Pinpoint the cell where the given text exists, returning its (X, Y) midpoint coordinate. 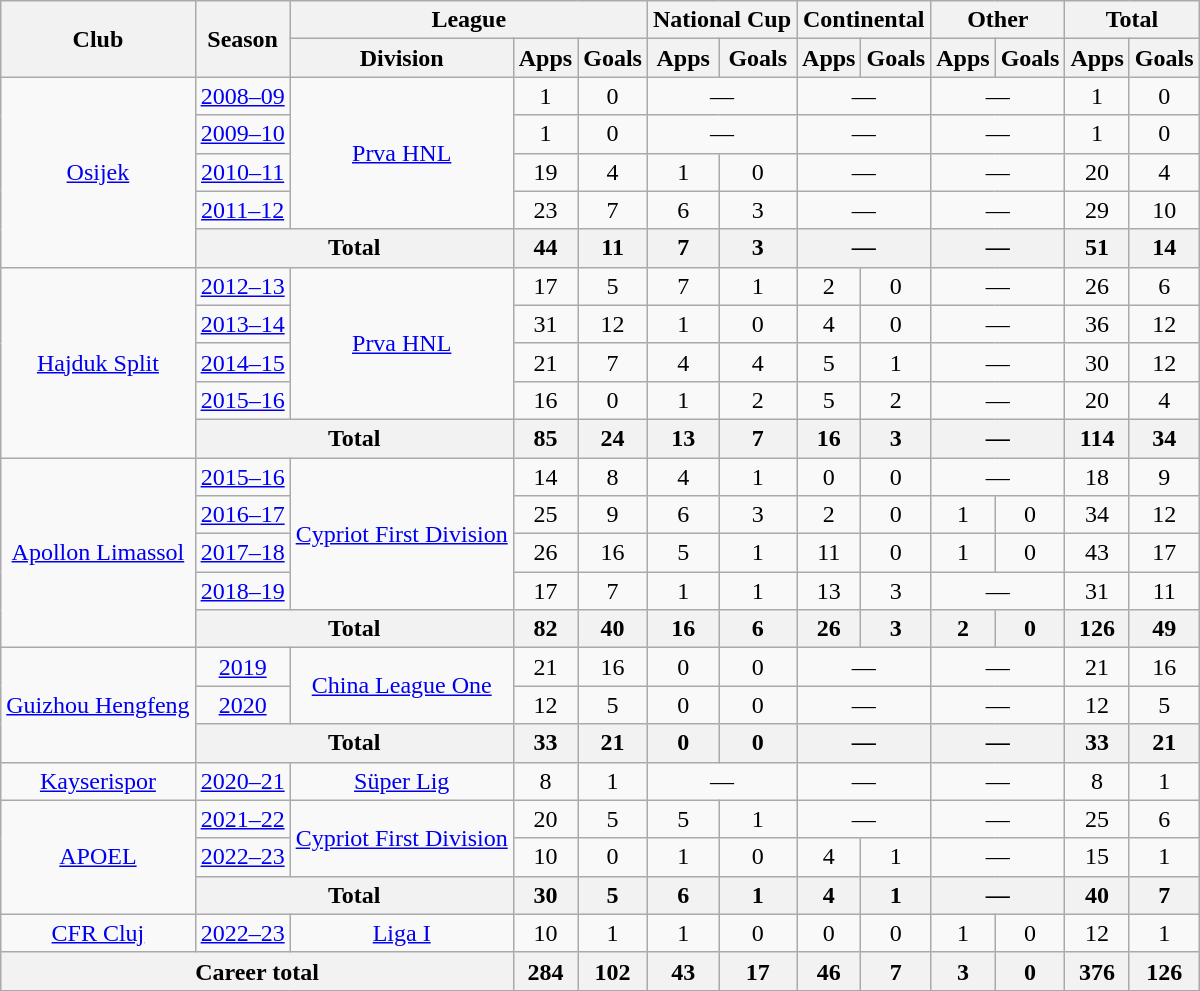
2011–12 (242, 210)
2016–17 (242, 515)
2009–10 (242, 134)
82 (545, 629)
Other (998, 20)
Süper Lig (402, 781)
Hajduk Split (98, 362)
Club (98, 39)
36 (1097, 324)
23 (545, 210)
2010–11 (242, 172)
2021–22 (242, 819)
Career total (258, 971)
46 (829, 971)
Apollon Limassol (98, 553)
284 (545, 971)
2020–21 (242, 781)
APOEL (98, 857)
85 (545, 438)
114 (1097, 438)
Guizhou Hengfeng (98, 705)
102 (613, 971)
44 (545, 248)
51 (1097, 248)
2012–13 (242, 286)
Kayserispor (98, 781)
15 (1097, 857)
2008–09 (242, 96)
2017–18 (242, 553)
2020 (242, 705)
League (468, 20)
2013–14 (242, 324)
CFR Cluj (98, 933)
19 (545, 172)
Liga I (402, 933)
18 (1097, 477)
Division (402, 58)
49 (1164, 629)
24 (613, 438)
29 (1097, 210)
National Cup (722, 20)
2014–15 (242, 362)
Season (242, 39)
2019 (242, 667)
2018–19 (242, 591)
Osijek (98, 172)
Continental (864, 20)
376 (1097, 971)
China League One (402, 686)
